Extract the [x, y] coordinate from the center of the cell holding the provided text.  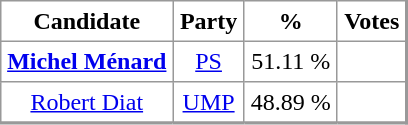
Michel Ménard [86, 61]
51.11 % [290, 61]
PS [208, 61]
UMP [208, 102]
48.89 % [290, 102]
Votes [372, 21]
Robert Diat [86, 102]
Party [208, 21]
% [290, 21]
Candidate [86, 21]
